Return [X, Y] of the center of cell containing provided text 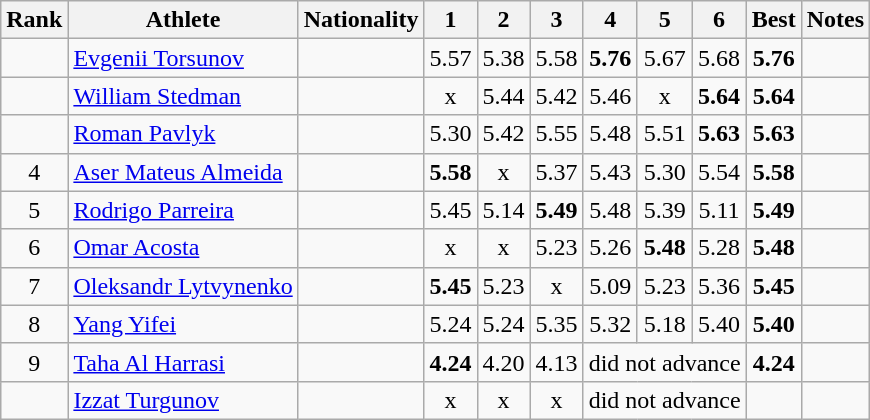
4.20 [504, 362]
Notes [835, 20]
5.43 [610, 172]
5.14 [504, 210]
4.13 [556, 362]
5.55 [556, 134]
5.46 [610, 96]
5.39 [664, 210]
Best [774, 20]
Roman Pavlyk [183, 134]
Yang Yifei [183, 324]
5.44 [504, 96]
5.68 [719, 58]
5.09 [610, 286]
7 [34, 286]
5.51 [664, 134]
Aser Mateus Almeida [183, 172]
Omar Acosta [183, 248]
Oleksandr Lytvynenko [183, 286]
8 [34, 324]
Rodrigo Parreira [183, 210]
Nationality [361, 20]
5.32 [610, 324]
3 [556, 20]
Athlete [183, 20]
5.26 [610, 248]
5.38 [504, 58]
Izzat Turgunov [183, 400]
5.54 [719, 172]
5.18 [664, 324]
William Stedman [183, 96]
5.35 [556, 324]
5.67 [664, 58]
5.28 [719, 248]
1 [450, 20]
5.57 [450, 58]
Evgenii Torsunov [183, 58]
Rank [34, 20]
Taha Al Harrasi [183, 362]
9 [34, 362]
2 [504, 20]
5.37 [556, 172]
5.11 [719, 210]
5.36 [719, 286]
